From the cell containing the given text, extract its center point as (x, y) coordinate. 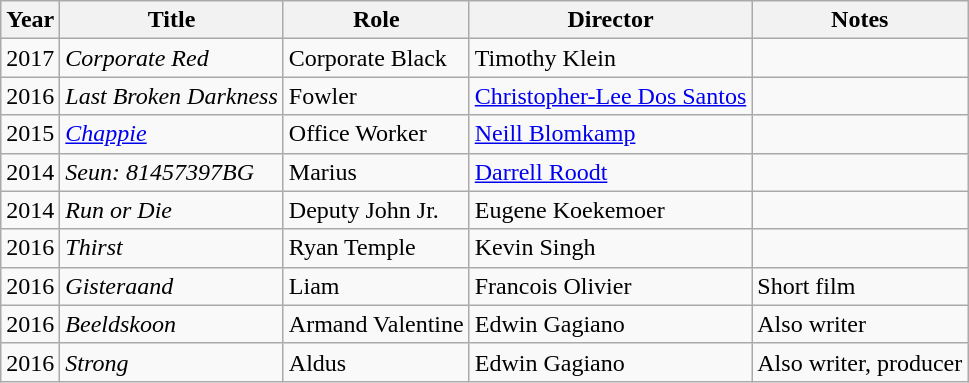
Run or Die (172, 210)
Aldus (376, 362)
Timothy Klein (610, 58)
Also writer, producer (860, 362)
Armand Valentine (376, 324)
Francois Olivier (610, 286)
2015 (30, 134)
Thirst (172, 248)
Strong (172, 362)
Director (610, 20)
Corporate Black (376, 58)
Christopher-Lee Dos Santos (610, 96)
Marius (376, 172)
Notes (860, 20)
Last Broken Darkness (172, 96)
Ryan Temple (376, 248)
Kevin Singh (610, 248)
Fowler (376, 96)
Role (376, 20)
Chappie (172, 134)
Gisteraand (172, 286)
Eugene Koekemoer (610, 210)
Also writer (860, 324)
Neill Blomkamp (610, 134)
Corporate Red (172, 58)
2017 (30, 58)
Seun: 81457397BG (172, 172)
Year (30, 20)
Liam (376, 286)
Beeldskoon (172, 324)
Deputy John Jr. (376, 210)
Darrell Roodt (610, 172)
Title (172, 20)
Short film (860, 286)
Office Worker (376, 134)
